Locate the cell with the specified text and output its [x, y] center coordinate. 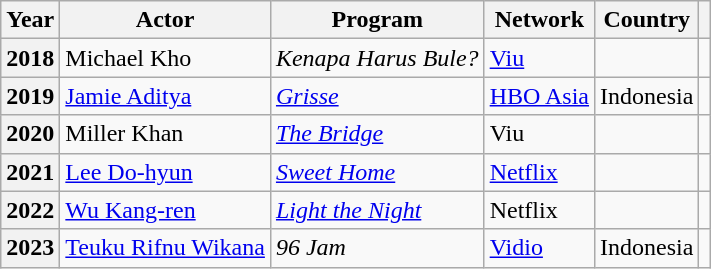
Light the Night [377, 210]
Year [30, 20]
Kenapa Harus Bule? [377, 58]
96 Jam [377, 248]
2018 [30, 58]
Country [647, 20]
Grisse [377, 96]
Lee Do-hyun [166, 172]
HBO Asia [539, 96]
Sweet Home [377, 172]
The Bridge [377, 134]
Wu Kang-ren [166, 210]
2020 [30, 134]
Miller Khan [166, 134]
2021 [30, 172]
Actor [166, 20]
Michael Kho [166, 58]
Jamie Aditya [166, 96]
2022 [30, 210]
Program [377, 20]
2023 [30, 248]
Teuku Rifnu Wikana [166, 248]
2019 [30, 96]
Vidio [539, 248]
Network [539, 20]
